Output the [X, Y] coordinate of the center of the cell containing the given text.  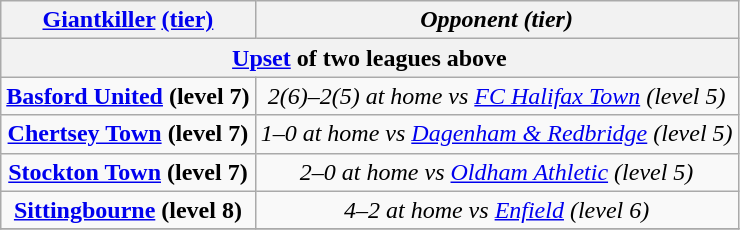
Giantkiller (tier) [128, 20]
Upset of two leagues above [370, 58]
2–0 at home vs Oldham Athletic (level 5) [496, 172]
2(6)–2(5) at home vs FC Halifax Town (level 5) [496, 96]
4–2 at home vs Enfield (level 6) [496, 210]
Opponent (tier) [496, 20]
Basford United (level 7) [128, 96]
Stockton Town (level 7) [128, 172]
Sittingbourne (level 8) [128, 210]
1–0 at home vs Dagenham & Redbridge (level 5) [496, 134]
Chertsey Town (level 7) [128, 134]
